Determine the [x, y] coordinate at the center of the cell enclosing the given text.  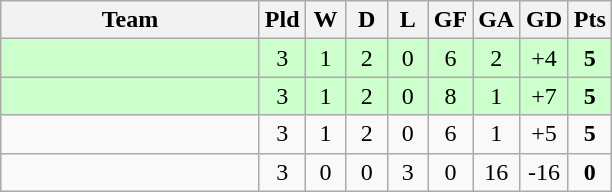
Pld [282, 20]
L [408, 20]
-16 [544, 172]
Team [130, 20]
W [326, 20]
+7 [544, 96]
GD [544, 20]
+4 [544, 58]
D [366, 20]
Pts [590, 20]
16 [496, 172]
GA [496, 20]
+5 [544, 134]
8 [450, 96]
GF [450, 20]
